Pinpoint the cell where the given text exists, returning its [x, y] midpoint coordinate. 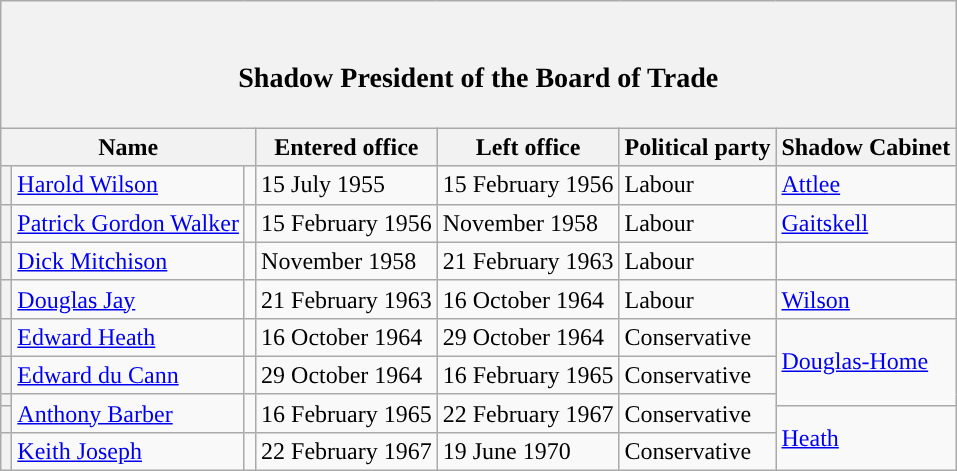
Entered office [347, 147]
Attlee [866, 185]
15 July 1955 [347, 185]
Name [128, 147]
Keith Joseph [128, 451]
Shadow President of the Board of Trade [478, 64]
Gaitskell [866, 223]
Political party [698, 147]
Douglas-Home [866, 362]
Anthony Barber [128, 413]
Edward du Cann [128, 375]
Harold Wilson [128, 185]
Heath [866, 438]
19 June 1970 [528, 451]
Shadow Cabinet [866, 147]
Patrick Gordon Walker [128, 223]
Douglas Jay [128, 299]
Dick Mitchison [128, 261]
Left office [528, 147]
Edward Heath [128, 337]
Wilson [866, 299]
